For the text-containing cell, return its midpoint in (X, Y) coordinate format. 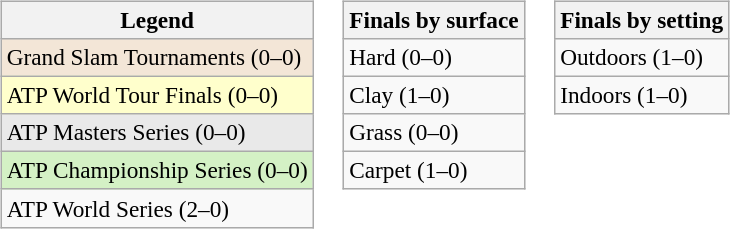
Legend (157, 20)
ATP Championship Series (0–0) (157, 171)
Hard (0–0) (434, 57)
Grand Slam Tournaments (0–0) (157, 57)
Finals by surface (434, 20)
Finals by setting (642, 20)
ATP World Series (2–0) (157, 208)
ATP World Tour Finals (0–0) (157, 95)
Indoors (1–0) (642, 95)
ATP Masters Series (0–0) (157, 133)
Grass (0–0) (434, 133)
Carpet (1–0) (434, 171)
Outdoors (1–0) (642, 57)
Clay (1–0) (434, 95)
